Scan for the cell matching the given text and deliver its [x, y] coordinate at center. 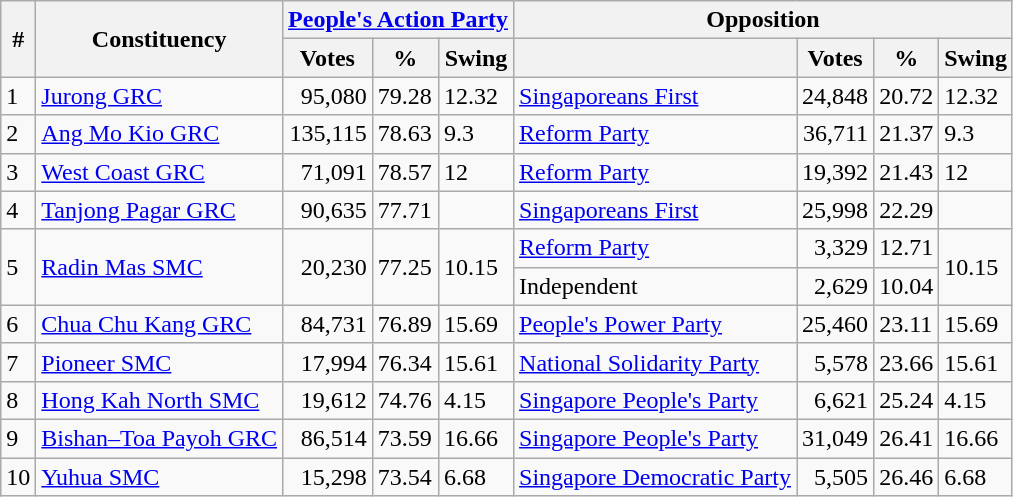
10.04 [906, 286]
Pioneer SMC [160, 362]
6 [18, 324]
22.29 [906, 210]
71,091 [328, 172]
19,392 [836, 172]
25.24 [906, 400]
21.43 [906, 172]
Radin Mas SMC [160, 267]
36,711 [836, 134]
23.66 [906, 362]
5,505 [836, 477]
24,848 [836, 96]
25,460 [836, 324]
15,298 [328, 477]
78.57 [405, 172]
9 [18, 438]
76.34 [405, 362]
19,612 [328, 400]
2 [18, 134]
People's Power Party [656, 324]
Constituency [160, 39]
National Solidarity Party [656, 362]
77.71 [405, 210]
West Coast GRC [160, 172]
Jurong GRC [160, 96]
3 [18, 172]
Tanjong Pagar GRC [160, 210]
Opposition [764, 20]
# [18, 39]
6,621 [836, 400]
20,230 [328, 267]
Independent [656, 286]
3,329 [836, 248]
12.71 [906, 248]
Singapore Democratic Party [656, 477]
1 [18, 96]
17,994 [328, 362]
4 [18, 210]
86,514 [328, 438]
21.37 [906, 134]
10 [18, 477]
77.25 [405, 267]
People's Action Party [398, 20]
90,635 [328, 210]
84,731 [328, 324]
25,998 [836, 210]
5 [18, 267]
26.41 [906, 438]
73.54 [405, 477]
7 [18, 362]
20.72 [906, 96]
76.89 [405, 324]
Ang Mo Kio GRC [160, 134]
79.28 [405, 96]
135,115 [328, 134]
5,578 [836, 362]
2,629 [836, 286]
Bishan–Toa Payoh GRC [160, 438]
26.46 [906, 477]
23.11 [906, 324]
73.59 [405, 438]
8 [18, 400]
Chua Chu Kang GRC [160, 324]
Yuhua SMC [160, 477]
31,049 [836, 438]
78.63 [405, 134]
Hong Kah North SMC [160, 400]
74.76 [405, 400]
95,080 [328, 96]
